Detect which cell encompasses the target text, then output its [X, Y] center coordinate. 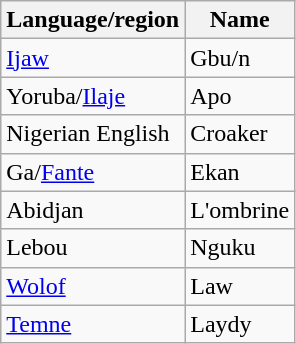
Laydy [240, 324]
Nigerian English [93, 134]
L'ombrine [240, 210]
Gbu/n [240, 58]
Lebou [93, 248]
Apo [240, 96]
Ekan [240, 172]
Language/region [93, 20]
Temne [93, 324]
Name [240, 20]
Ijaw [93, 58]
Law [240, 286]
Yoruba/Ilaje [93, 96]
Nguku [240, 248]
Wolof [93, 286]
Croaker [240, 134]
Ga/Fante [93, 172]
Abidjan [93, 210]
